Detect which cell encompasses the target text, then output its (x, y) center coordinate. 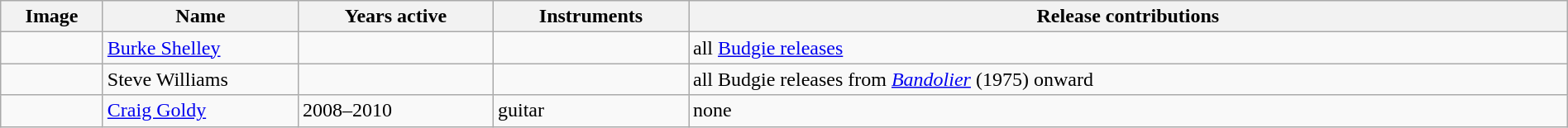
Name (200, 17)
Steve Williams (200, 79)
all Budgie releases (1128, 48)
Release contributions (1128, 17)
none (1128, 111)
Instruments (590, 17)
Burke Shelley (200, 48)
guitar (590, 111)
2008–2010 (395, 111)
Years active (395, 17)
all Budgie releases from Bandolier (1975) onward (1128, 79)
Image (52, 17)
Craig Goldy (200, 111)
